Search for the cell housing the specified text and yield its (x, y) center coordinate. 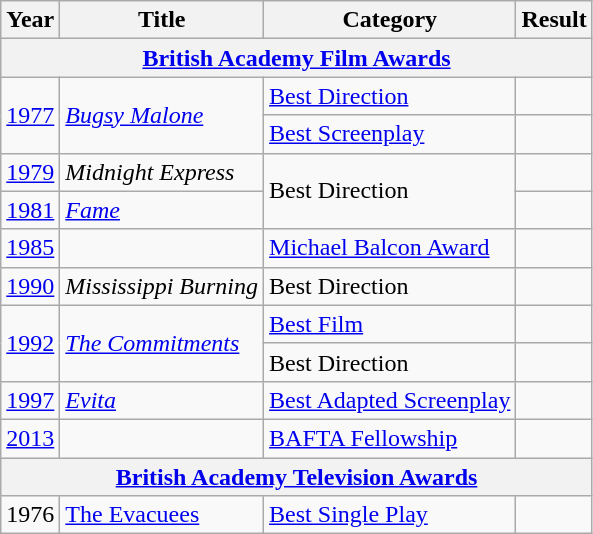
1997 (30, 400)
1985 (30, 248)
BAFTA Fellowship (390, 438)
1979 (30, 172)
1977 (30, 115)
Fame (162, 210)
Midnight Express (162, 172)
The Commitments (162, 343)
Mississippi Burning (162, 286)
British Academy Film Awards (297, 58)
Result (554, 20)
1992 (30, 343)
Year (30, 20)
2013 (30, 438)
Category (390, 20)
1976 (30, 515)
Best Film (390, 324)
Michael Balcon Award (390, 248)
Title (162, 20)
The Evacuees (162, 515)
Bugsy Malone (162, 115)
Evita (162, 400)
Best Single Play (390, 515)
British Academy Television Awards (297, 477)
Best Adapted Screenplay (390, 400)
Best Screenplay (390, 134)
1990 (30, 286)
1981 (30, 210)
